Provide the (x, y) coordinate of the cell's center where the given text is located.  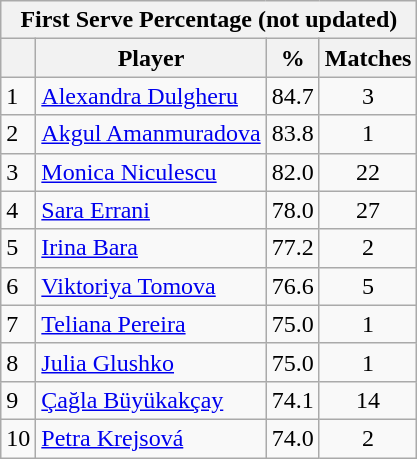
77.2 (292, 248)
83.8 (292, 134)
Viktoriya Tomova (151, 286)
4 (18, 210)
Sara Errani (151, 210)
Çağla Büyükakçay (151, 400)
10 (18, 438)
27 (368, 210)
84.7 (292, 96)
Akgul Amanmuradova (151, 134)
8 (18, 362)
Alexandra Dulgheru (151, 96)
Julia Glushko (151, 362)
% (292, 58)
22 (368, 172)
9 (18, 400)
14 (368, 400)
Teliana Pereira (151, 324)
76.6 (292, 286)
Player (151, 58)
Matches (368, 58)
74.1 (292, 400)
74.0 (292, 438)
Monica Niculescu (151, 172)
78.0 (292, 210)
First Serve Percentage (not updated) (209, 20)
Petra Krejsová (151, 438)
6 (18, 286)
82.0 (292, 172)
Irina Bara (151, 248)
7 (18, 324)
